Determine the [x, y] coordinate at the center of the cell enclosing the given text.  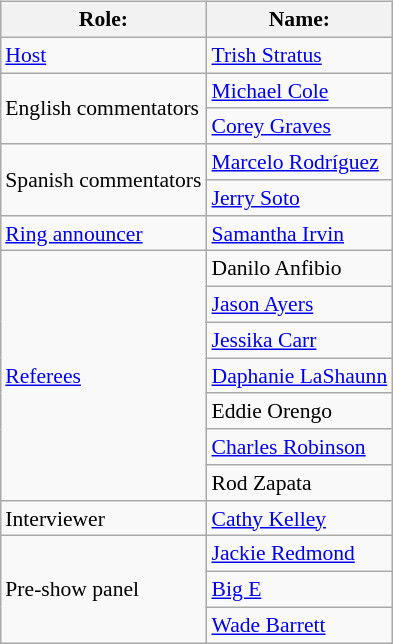
Eddie Orengo [299, 411]
English commentators [103, 108]
Jessika Carr [299, 340]
Jackie Redmond [299, 554]
Corey Graves [299, 126]
Trish Stratus [299, 55]
Wade Barrett [299, 625]
Samantha Irvin [299, 233]
Host [103, 55]
Cathy Kelley [299, 518]
Daphanie LaShaunn [299, 376]
Jerry Soto [299, 198]
Interviewer [103, 518]
Michael Cole [299, 91]
Referees [103, 376]
Danilo Anfibio [299, 269]
Spanish commentators [103, 180]
Charles Robinson [299, 447]
Marcelo Rodríguez [299, 162]
Ring announcer [103, 233]
Jason Ayers [299, 305]
Rod Zapata [299, 483]
Pre-show panel [103, 590]
Name: [299, 20]
Big E [299, 590]
Role: [103, 20]
